Search for the cell housing the specified text and yield its (X, Y) center coordinate. 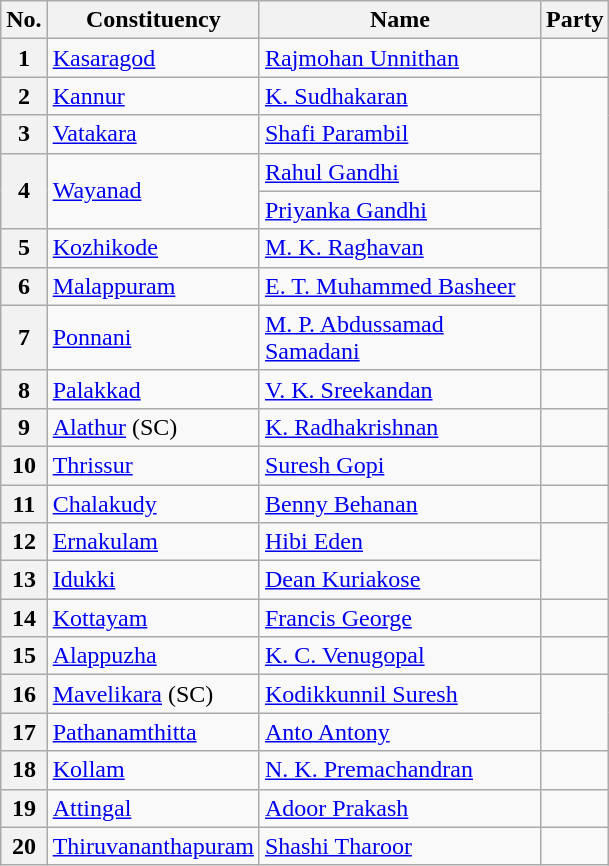
Dean Kuriakose (400, 580)
15 (24, 656)
E. T. Muhammed Basheer (400, 286)
Hibi Eden (400, 542)
K. Sudhakaran (400, 96)
16 (24, 694)
Attingal (153, 808)
17 (24, 732)
Name (400, 20)
Idukki (153, 580)
Kottayam (153, 618)
Rajmohan Unnithan (400, 58)
18 (24, 770)
2 (24, 96)
No. (24, 20)
6 (24, 286)
Kannur (153, 96)
Chalakudy (153, 503)
3 (24, 134)
Kodikkunnil Suresh (400, 694)
Benny Behanan (400, 503)
K. Radhakrishnan (400, 427)
Rahul Gandhi (400, 172)
Party (575, 20)
Adoor Prakash (400, 808)
Palakkad (153, 389)
7 (24, 338)
14 (24, 618)
13 (24, 580)
Thiruvananthapuram (153, 846)
N. K. Premachandran (400, 770)
10 (24, 465)
Kasaragod (153, 58)
Kozhikode (153, 248)
12 (24, 542)
Alappuzha (153, 656)
11 (24, 503)
Alathur (SC) (153, 427)
Priyanka Gandhi (400, 210)
19 (24, 808)
Shafi Parambil (400, 134)
5 (24, 248)
Anto Antony (400, 732)
Wayanad (153, 191)
M. K. Raghavan (400, 248)
Francis George (400, 618)
Suresh Gopi (400, 465)
Constituency (153, 20)
Pathanamthitta (153, 732)
1 (24, 58)
V. K. Sreekandan (400, 389)
Malappuram (153, 286)
20 (24, 846)
Vatakara (153, 134)
Ponnani (153, 338)
Mavelikara (SC) (153, 694)
Thrissur (153, 465)
4 (24, 191)
M. P. Abdussamad Samadani (400, 338)
Kollam (153, 770)
Shashi Tharoor (400, 846)
K. C. Venugopal (400, 656)
8 (24, 389)
Ernakulam (153, 542)
9 (24, 427)
